Find where the given text appears and provide that cell's center as [x, y] coordinate. 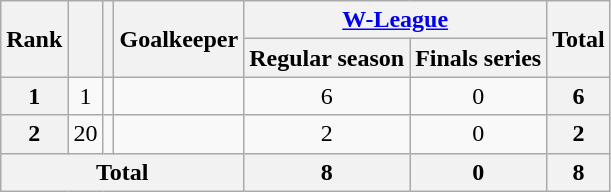
W-League [396, 20]
Goalkeeper [179, 39]
Regular season [327, 58]
20 [86, 134]
Rank [34, 39]
Finals series [478, 58]
